Search for the cell housing the specified text and yield its (X, Y) center coordinate. 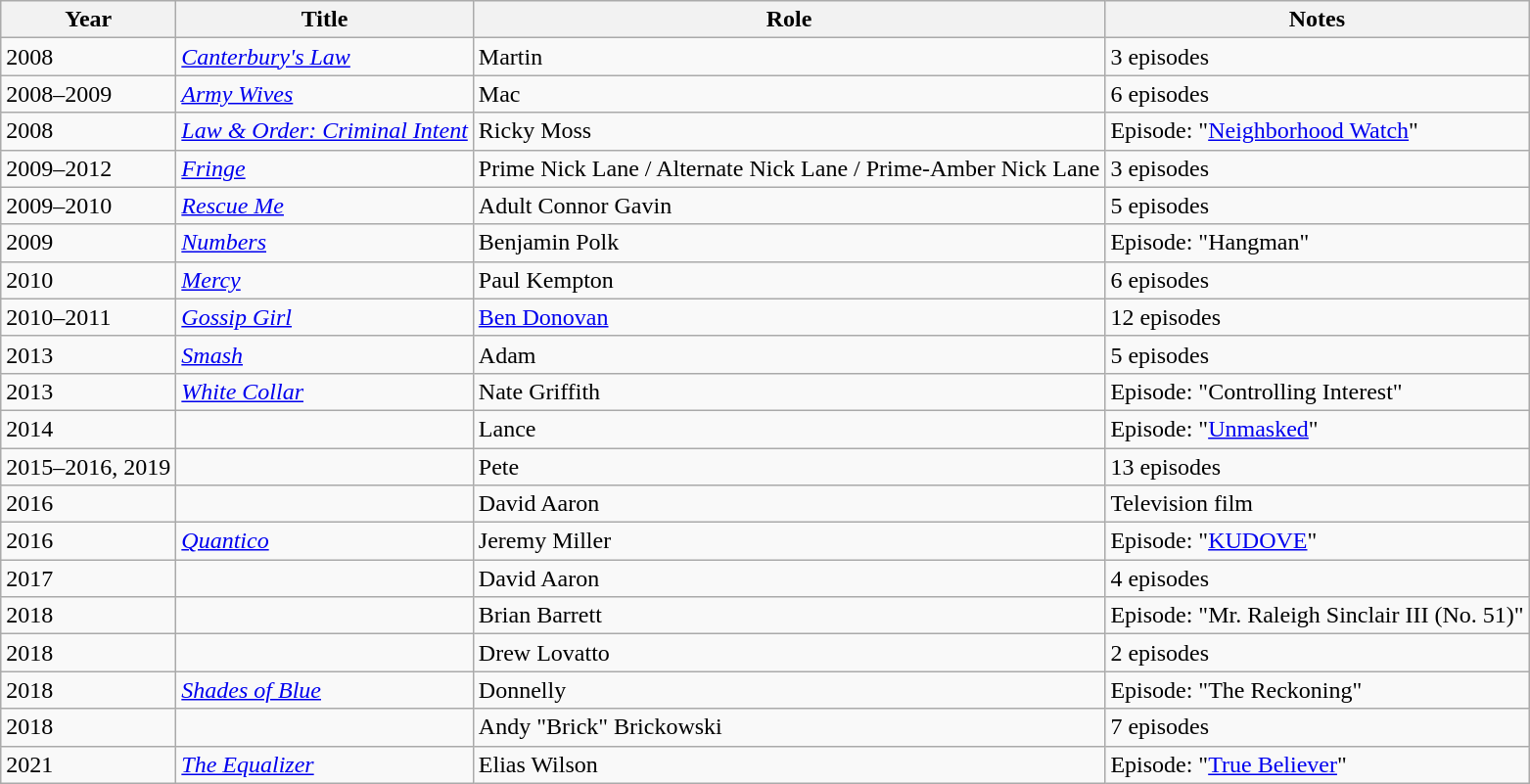
Paul Kempton (789, 280)
Episode: "Unmasked" (1318, 429)
Television film (1318, 504)
Ben Donovan (789, 317)
Adam (789, 354)
2009–2010 (88, 206)
12 episodes (1318, 317)
The Equalizer (325, 764)
Adult Connor Gavin (789, 206)
Year (88, 20)
Ricky Moss (789, 131)
Benjamin Polk (789, 243)
White Collar (325, 392)
2010–2011 (88, 317)
Mac (789, 94)
Martin (789, 57)
Andy "Brick" Brickowski (789, 727)
Donnelly (789, 690)
13 episodes (1318, 467)
Rescue Me (325, 206)
2015–2016, 2019 (88, 467)
Mercy (325, 280)
Pete (789, 467)
Gossip Girl (325, 317)
Law & Order: Criminal Intent (325, 131)
2010 (88, 280)
2008–2009 (88, 94)
Episode: "Controlling Interest" (1318, 392)
2021 (88, 764)
Drew Lovatto (789, 653)
Fringe (325, 168)
Role (789, 20)
Episode: "The Reckoning" (1318, 690)
2014 (88, 429)
4 episodes (1318, 578)
Canterbury's Law (325, 57)
Smash (325, 354)
Nate Griffith (789, 392)
Episode: "KUDOVE" (1318, 541)
Episode: "True Believer" (1318, 764)
Quantico (325, 541)
Episode: "Neighborhood Watch" (1318, 131)
Episode: "Hangman" (1318, 243)
Numbers (325, 243)
Prime Nick Lane / Alternate Nick Lane / Prime-Amber Nick Lane (789, 168)
Episode: "Mr. Raleigh Sinclair III (No. 51)" (1318, 616)
2009 (88, 243)
2017 (88, 578)
Shades of Blue (325, 690)
2 episodes (1318, 653)
7 episodes (1318, 727)
2009–2012 (88, 168)
Elias Wilson (789, 764)
Brian Barrett (789, 616)
Notes (1318, 20)
Lance (789, 429)
Army Wives (325, 94)
Jeremy Miller (789, 541)
Title (325, 20)
